Scan for the cell matching the given text and deliver its [X, Y] coordinate at center. 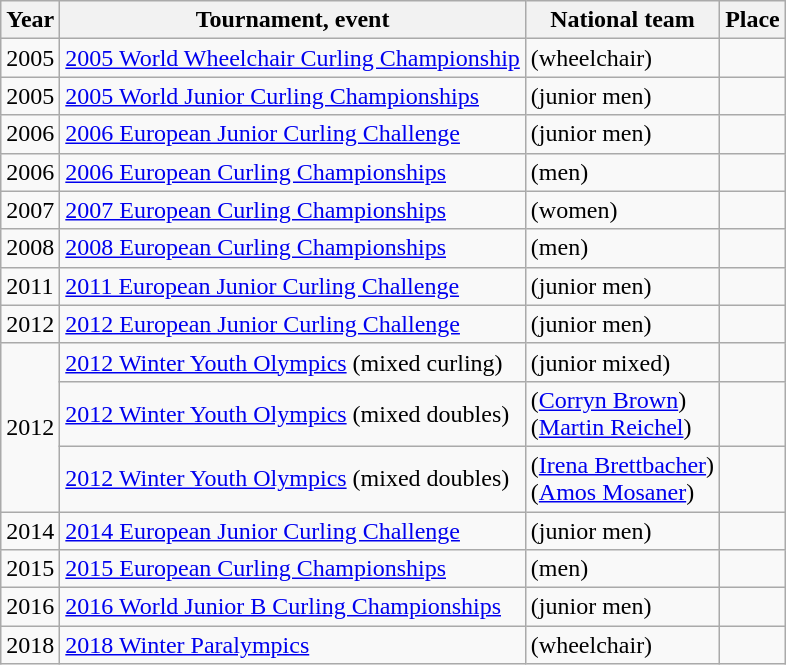
2008 European Curling Championships [293, 248]
2018 [30, 645]
2011 [30, 286]
2016 [30, 607]
2014 European Junior Curling Challenge [293, 531]
2018 Winter Paralympics [293, 645]
Year [30, 20]
2007 [30, 210]
2015 European Curling Championships [293, 569]
2005 World Wheelchair Curling Championship [293, 58]
2008 [30, 248]
(women) [622, 210]
(Irena Brettbacher) (Amos Mosaner) [622, 478]
2014 [30, 531]
2007 European Curling Championships [293, 210]
(junior mixed) [622, 362]
2011 European Junior Curling Challenge [293, 286]
2012 European Junior Curling Challenge [293, 324]
2005 World Junior Curling Championships [293, 96]
National team [622, 20]
Tournament, event [293, 20]
2015 [30, 569]
2016 World Junior B Curling Championships [293, 607]
2006 European Junior Curling Challenge [293, 134]
Place [753, 20]
2012 Winter Youth Olympics (mixed curling) [293, 362]
(Corryn Brown) (Martin Reichel) [622, 414]
2006 European Curling Championships [293, 172]
